Determine the (x, y) coordinate at the center of the cell enclosing the given text.  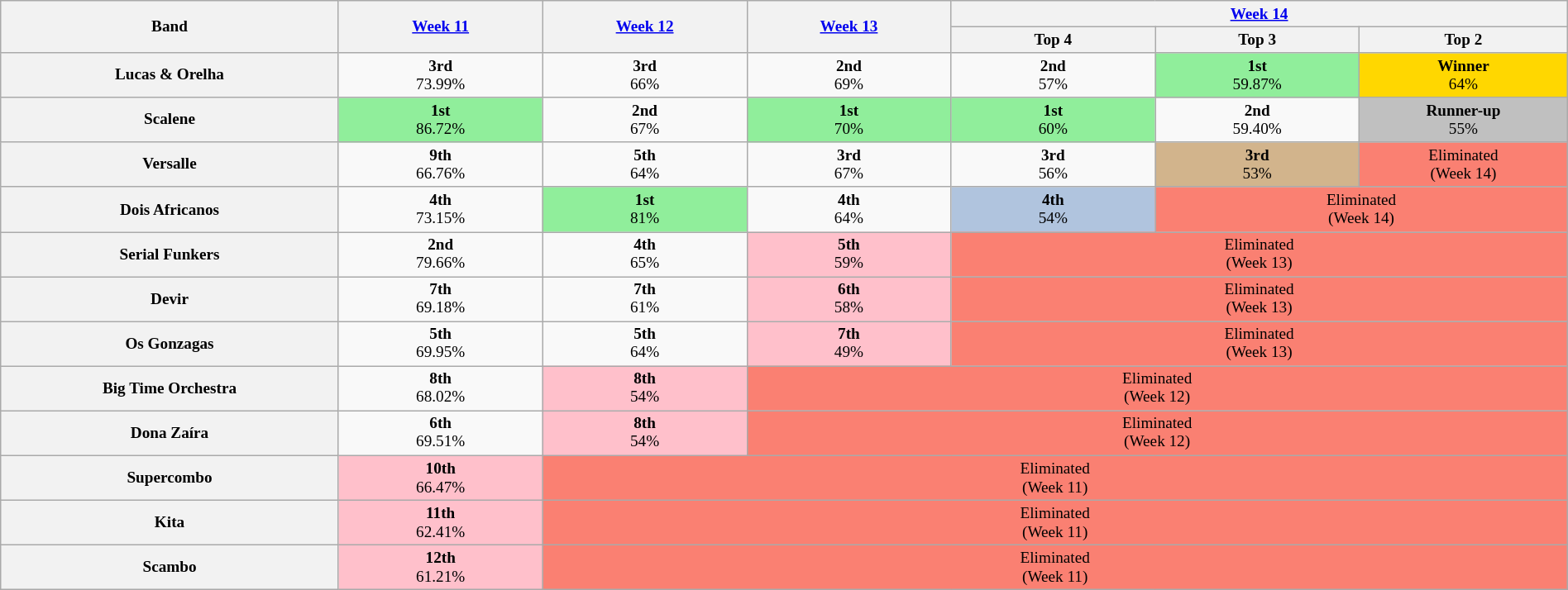
Runner-up55% (1464, 120)
Scambo (170, 567)
8th68.02% (440, 388)
1st59.87% (1257, 75)
6th69.51% (440, 433)
1st86.72% (440, 120)
2nd59.40% (1257, 120)
Week 14 (1259, 14)
Top 2 (1464, 40)
Dona Zaíra (170, 433)
2nd69% (849, 75)
Big Time Orchestra (170, 388)
7th49% (849, 344)
Versalle (170, 164)
Scalene (170, 120)
7th61% (645, 299)
2nd57% (1054, 75)
6th58% (849, 299)
3rd67% (849, 164)
1st70% (849, 120)
Winner64% (1464, 75)
Os Gonzagas (170, 344)
3rd73.99% (440, 75)
Dois Africanos (170, 209)
Top 4 (1054, 40)
Week 13 (849, 26)
2nd67% (645, 120)
Top 3 (1257, 40)
1st81% (645, 209)
10th66.47% (440, 478)
Band (170, 26)
1st60% (1054, 120)
3rd66% (645, 75)
3rd56% (1054, 164)
Week 11 (440, 26)
Kita (170, 522)
4th65% (645, 254)
5th69.95% (440, 344)
7th69.18% (440, 299)
4th64% (849, 209)
2nd79.66% (440, 254)
Week 12 (645, 26)
3rd53% (1257, 164)
4th73.15% (440, 209)
5th59% (849, 254)
11th62.41% (440, 522)
Devir (170, 299)
4th54% (1054, 209)
12th61.21% (440, 567)
Supercombo (170, 478)
9th66.76% (440, 164)
Lucas & Orelha (170, 75)
Serial Funkers (170, 254)
